Pinpoint the cell where the given text exists, returning its (x, y) midpoint coordinate. 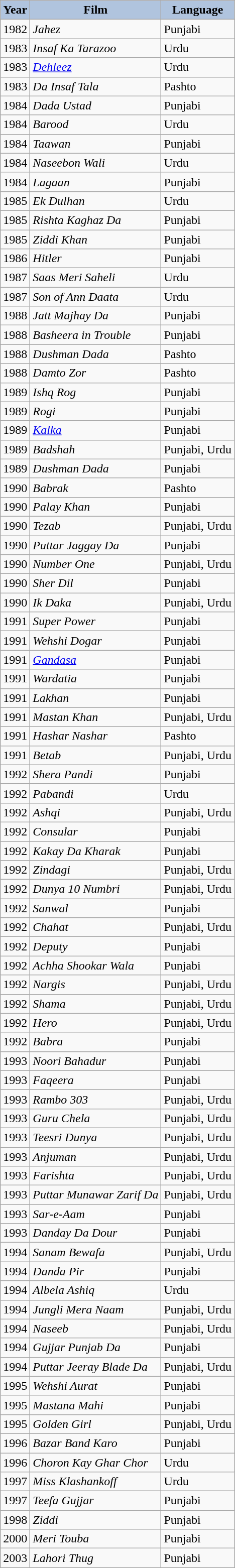
Ik Daka (95, 602)
Da Insaf Tala (95, 86)
Barood (95, 125)
Guru Chela (95, 1118)
Gujjar Punjab Da (95, 1348)
Kalka (95, 430)
Shama (95, 1004)
Teefa Gujjar (95, 1501)
Sanwal (95, 908)
2000 (15, 1539)
Consular (95, 831)
Sher Dil (95, 583)
Hitler (95, 259)
Number One (95, 564)
Mastan Khan (95, 717)
Golden Girl (95, 1424)
Dada Ustad (95, 105)
1982 (15, 29)
Sar-e-Aam (95, 1214)
Year (15, 10)
Gandasa (95, 660)
Wardatia (95, 679)
Choron Kay Ghar Chor (95, 1463)
Palay Khan (95, 507)
Damto Zor (95, 373)
2003 (15, 1558)
Puttar Munawar Zarif Da (95, 1195)
Language (198, 10)
Lakhan (95, 698)
Shera Pandi (95, 774)
Jatt Majhay Da (95, 316)
Hashar Nashar (95, 736)
Anjuman (95, 1156)
Rogi (95, 411)
Rambo 303 (95, 1099)
Noori Bahadur (95, 1061)
Puttar Jeeray Blade Da (95, 1367)
Saas Meri Saheli (95, 278)
Insaf Ka Tarazoo (95, 48)
Son of Ann Daata (95, 297)
Ziddi (95, 1520)
Babrak (95, 488)
Ashqi (95, 812)
Pabandi (95, 793)
Wehshi Dogar (95, 641)
Ek Dulhan (95, 201)
Ziddi Khan (95, 239)
Dunya 10 Numbri (95, 889)
Lahori Thug (95, 1558)
Puttar Jaggay Da (95, 545)
Achha Shookar Wala (95, 966)
Basheera in Trouble (95, 335)
Film (95, 10)
Kakay Da Kharak (95, 851)
Danday Da Dour (95, 1233)
Badshah (95, 449)
Babra (95, 1042)
Jahez (95, 29)
Betab (95, 755)
Nargis (95, 985)
Super Power (95, 622)
Tezab (95, 526)
Lagaan (95, 182)
1986 (15, 259)
Bazar Band Karo (95, 1443)
Faqeera (95, 1080)
Sanam Bewafa (95, 1252)
Meri Touba (95, 1539)
Chahat (95, 927)
Ishq Rog (95, 392)
Miss Klashankoff (95, 1482)
Jungli Mera Naam (95, 1309)
Zindagi (95, 870)
Farishta (95, 1176)
Teesri Dunya (95, 1137)
Mastana Mahi (95, 1405)
Hero (95, 1023)
Wehshi Aurat (95, 1386)
Danda Pir (95, 1271)
Naseebon Wali (95, 163)
Dehleez (95, 67)
1998 (15, 1520)
Albela Ashiq (95, 1290)
Naseeb (95, 1329)
Rishta Kaghaz Da (95, 220)
Deputy (95, 946)
Taawan (95, 144)
